Determine the [x, y] coordinate at the center of the cell enclosing the given text.  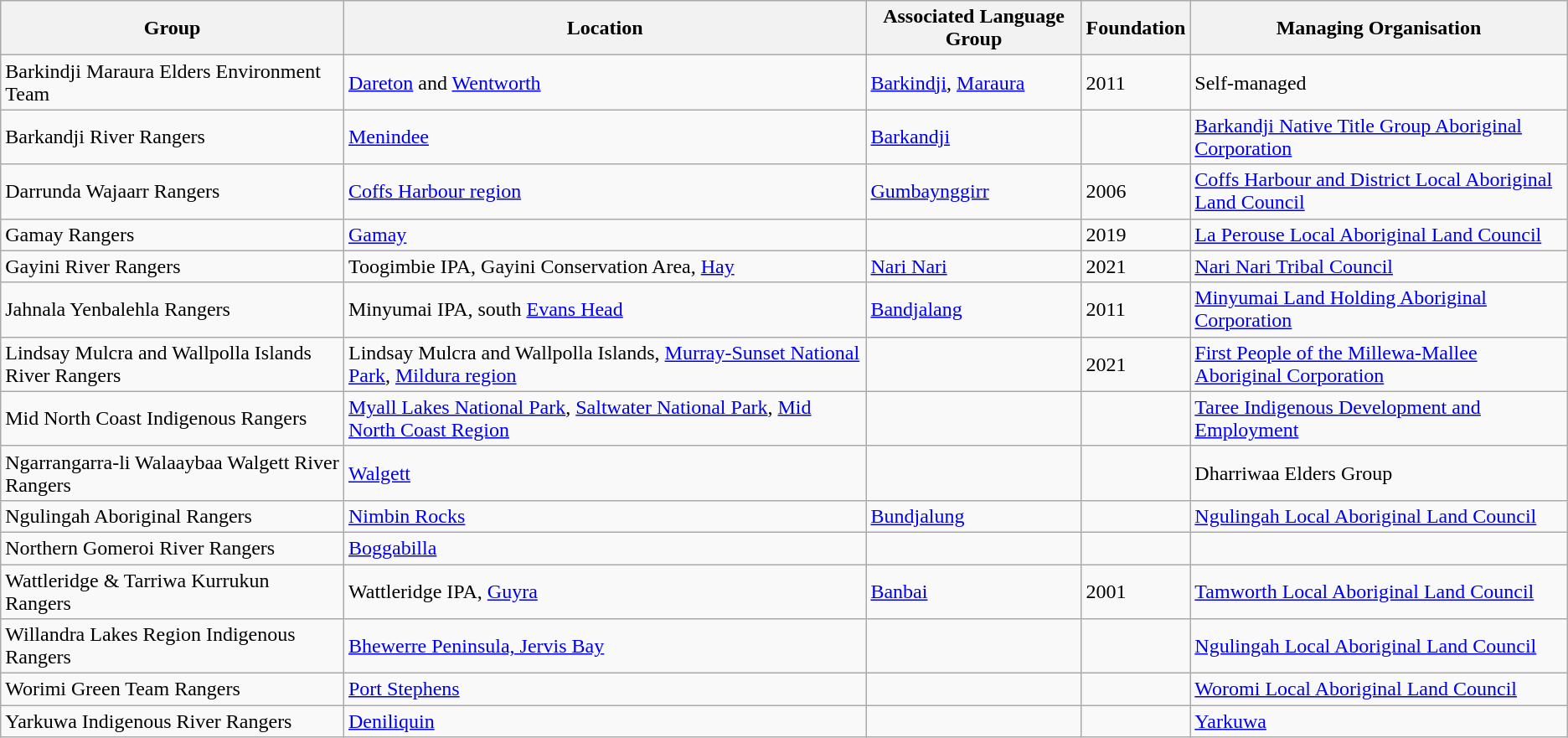
Boggabilla [605, 548]
Menindee [605, 137]
Willandra Lakes Region Indigenous Rangers [173, 647]
Lindsay Mulcra and Wallpolla Islands, Murray-Sunset National Park, Mildura region [605, 364]
Bandjalang [973, 310]
Nari Nari [973, 266]
Nari Nari Tribal Council [1379, 266]
Associated Language Group [973, 28]
Woromi Local Aboriginal Land Council [1379, 689]
Myall Lakes National Park, Saltwater National Park, Mid North Coast Region [605, 419]
Nimbin Rocks [605, 516]
First People of the Millewa-Mallee Aboriginal Corporation [1379, 364]
Minyumai IPA, south Evans Head [605, 310]
Wattleridge IPA, Guyra [605, 591]
Coffs Harbour region [605, 191]
Coffs Harbour and District Local Aboriginal Land Council [1379, 191]
Barkandji [973, 137]
Toogimbie IPA, Gayini Conservation Area, Hay [605, 266]
Northern Gomeroi River Rangers [173, 548]
Walgett [605, 472]
Barkandji Native Title Group Aboriginal Corporation [1379, 137]
Worimi Green Team Rangers [173, 689]
Managing Organisation [1379, 28]
Group [173, 28]
Ngulingah Aboriginal Rangers [173, 516]
Minyumai Land Holding Aboriginal Corporation [1379, 310]
Yarkuwa Indigenous River Rangers [173, 721]
Yarkuwa [1379, 721]
Foundation [1136, 28]
Location [605, 28]
Darrunda Wajaarr Rangers [173, 191]
Banbai [973, 591]
2019 [1136, 235]
Port Stephens [605, 689]
Taree Indigenous Development and Employment [1379, 419]
Gayini River Rangers [173, 266]
Jahnala Yenbalehla Rangers [173, 310]
Tamworth Local Aboriginal Land Council [1379, 591]
Self-managed [1379, 82]
2006 [1136, 191]
Bhewerre Peninsula, Jervis Bay [605, 647]
Barkindji Maraura Elders Environment Team [173, 82]
Deniliquin [605, 721]
Gamay [605, 235]
Gamay Rangers [173, 235]
Mid North Coast Indigenous Rangers [173, 419]
2001 [1136, 591]
Wattleridge & Tarriwa Kurrukun Rangers [173, 591]
La Perouse Local Aboriginal Land Council [1379, 235]
Dareton and Wentworth [605, 82]
Bundjalung [973, 516]
Gumbaynggirr [973, 191]
Ngarrangarra-li Walaaybaa Walgett River Rangers [173, 472]
Dharriwaa Elders Group [1379, 472]
Barkindji, Maraura [973, 82]
Lindsay Mulcra and Wallpolla Islands River Rangers [173, 364]
Barkandji River Rangers [173, 137]
